Pinpoint the cell where the given text exists, returning its [X, Y] midpoint coordinate. 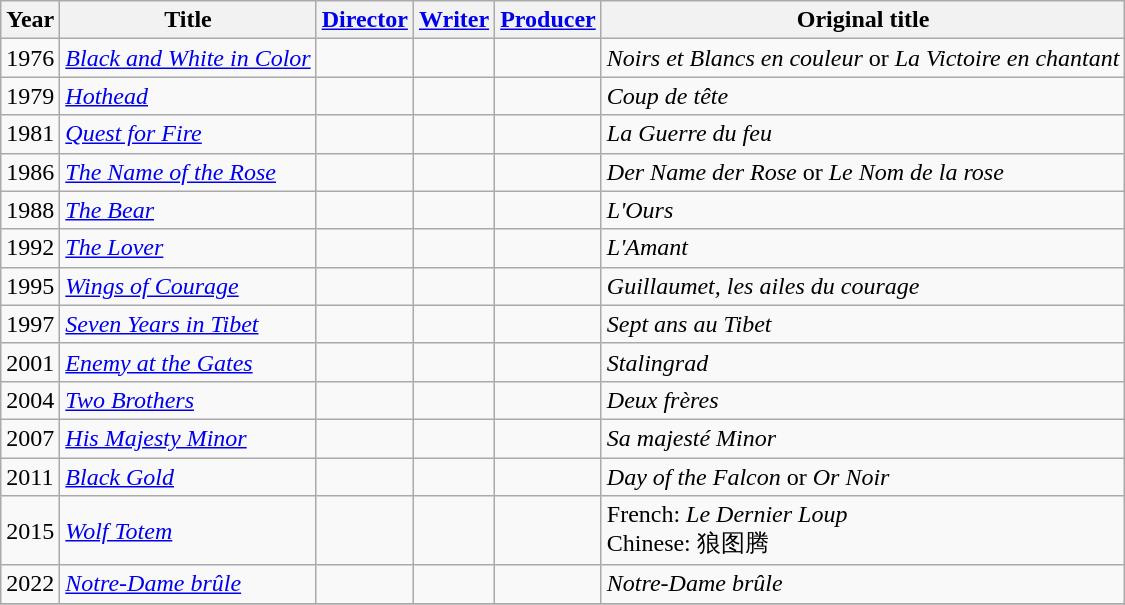
1986 [30, 172]
Sa majesté Minor [863, 438]
Original title [863, 20]
L'Ours [863, 210]
Producer [548, 20]
Writer [454, 20]
Wolf Totem [188, 531]
1976 [30, 58]
1992 [30, 248]
1997 [30, 324]
French: Le Dernier LoupChinese: 狼图腾 [863, 531]
Wings of Courage [188, 286]
His Majesty Minor [188, 438]
2022 [30, 584]
Deux frères [863, 400]
Title [188, 20]
Year [30, 20]
2004 [30, 400]
Stalingrad [863, 362]
2011 [30, 477]
2007 [30, 438]
1995 [30, 286]
Sept ans au Tibet [863, 324]
2015 [30, 531]
Black Gold [188, 477]
Coup de tête [863, 96]
L'Amant [863, 248]
Seven Years in Tibet [188, 324]
The Bear [188, 210]
1979 [30, 96]
Day of the Falcon or Or Noir [863, 477]
Two Brothers [188, 400]
2001 [30, 362]
Guillaumet, les ailes du courage [863, 286]
Black and White in Color [188, 58]
1988 [30, 210]
The Name of the Rose [188, 172]
Director [364, 20]
Hothead [188, 96]
La Guerre du feu [863, 134]
Der Name der Rose or Le Nom de la rose [863, 172]
Enemy at the Gates [188, 362]
Quest for Fire [188, 134]
Noirs et Blancs en couleur or La Victoire en chantant [863, 58]
1981 [30, 134]
The Lover [188, 248]
